Pinpoint the cell where the given text exists, returning its [X, Y] midpoint coordinate. 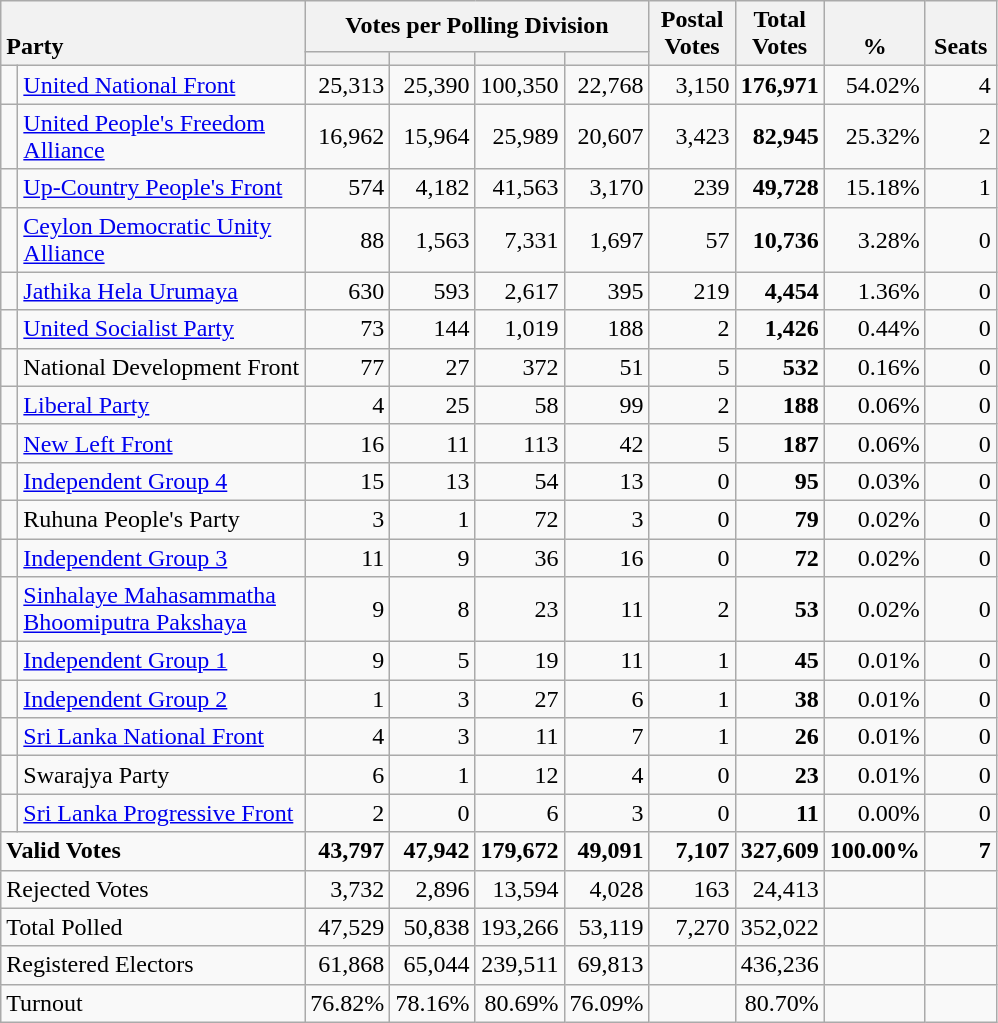
7,270 [692, 927]
179,672 [520, 851]
239,511 [520, 965]
Turnout [153, 1003]
352,022 [780, 927]
82,945 [780, 136]
54 [520, 481]
4,182 [432, 188]
Seats [960, 34]
24,413 [780, 889]
61,868 [348, 965]
Liberal Party [162, 405]
26 [780, 737]
13,594 [520, 889]
Independent Group 1 [162, 661]
73 [348, 329]
49,728 [780, 188]
574 [348, 188]
3,423 [692, 136]
50,838 [432, 927]
76.82% [348, 1003]
PostalVotes [692, 34]
100,350 [520, 85]
47,529 [348, 927]
0.00% [874, 813]
Sri Lanka Progressive Front [162, 813]
3,732 [348, 889]
Swarajya Party [162, 775]
2,617 [520, 291]
National Development Front [162, 367]
Total Votes [780, 34]
43,797 [348, 851]
United People's FreedomAlliance [162, 136]
49,091 [606, 851]
10,736 [780, 240]
3.28% [874, 240]
7,107 [692, 851]
15.18% [874, 188]
187 [780, 443]
593 [432, 291]
4,028 [606, 889]
25.32% [874, 136]
69,813 [606, 965]
7,331 [520, 240]
239 [692, 188]
193,266 [520, 927]
163 [692, 889]
54.02% [874, 85]
15 [348, 481]
42 [606, 443]
New Left Front [162, 443]
36 [520, 557]
Independent Group 3 [162, 557]
532 [780, 367]
1.36% [874, 291]
99 [606, 405]
76.09% [606, 1003]
0.03% [874, 481]
80.70% [780, 1003]
38 [780, 699]
Rejected Votes [153, 889]
8 [432, 610]
Votes per Polling Division [477, 26]
12 [520, 775]
0.16% [874, 367]
95 [780, 481]
15,964 [432, 136]
Total Polled [153, 927]
19 [520, 661]
25,989 [520, 136]
2,896 [432, 889]
Valid Votes [153, 851]
53 [780, 610]
630 [348, 291]
1,697 [606, 240]
Ruhuna People's Party [162, 519]
219 [692, 291]
176,971 [780, 85]
47,942 [432, 851]
58 [520, 405]
20,607 [606, 136]
53,119 [606, 927]
% [874, 34]
78.16% [432, 1003]
Independent Group 4 [162, 481]
16,962 [348, 136]
22,768 [606, 85]
57 [692, 240]
Party [153, 34]
327,609 [780, 851]
1,019 [520, 329]
United National Front [162, 85]
113 [520, 443]
1,426 [780, 329]
45 [780, 661]
4,454 [780, 291]
Jathika Hela Urumaya [162, 291]
1,563 [432, 240]
Registered Electors [153, 965]
Ceylon Democratic UnityAlliance [162, 240]
Sinhalaye MahasammathaBhoomiputra Pakshaya [162, 610]
65,044 [432, 965]
80.69% [520, 1003]
41,563 [520, 188]
Independent Group 2 [162, 699]
25 [432, 405]
3,170 [606, 188]
3,150 [692, 85]
Sri Lanka National Front [162, 737]
25,390 [432, 85]
Up-Country People's Front [162, 188]
372 [520, 367]
79 [780, 519]
88 [348, 240]
436,236 [780, 965]
77 [348, 367]
100.00% [874, 851]
25,313 [348, 85]
0.44% [874, 329]
144 [432, 329]
395 [606, 291]
United Socialist Party [162, 329]
51 [606, 367]
